Capture the cell that displays the provided text and extract its (x, y) central coordinate. 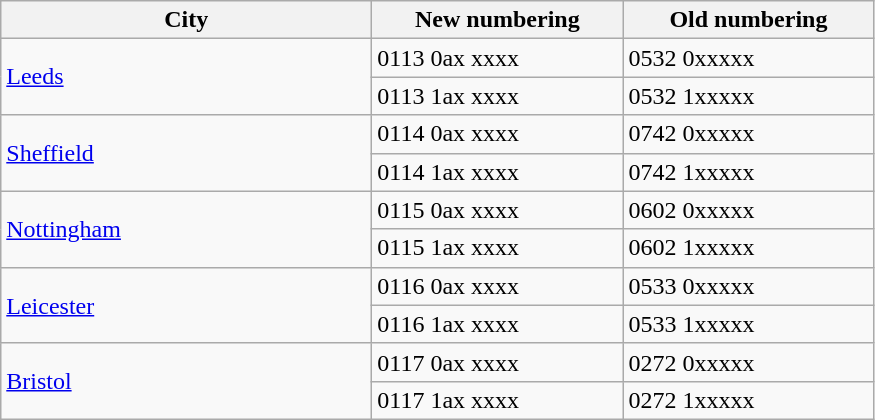
0533 1xxxxx (748, 324)
0742 0xxxxx (748, 134)
0116 1ax xxxx (498, 324)
Nottingham (186, 229)
0115 0ax xxxx (498, 210)
0117 0ax xxxx (498, 362)
0532 1xxxxx (748, 96)
0117 1ax xxxx (498, 400)
Old numbering (748, 20)
0742 1xxxxx (748, 172)
0602 0xxxxx (748, 210)
Bristol (186, 381)
Leeds (186, 77)
0116 0ax xxxx (498, 286)
0272 1xxxxx (748, 400)
0115 1ax xxxx (498, 248)
Leicester (186, 305)
0113 1ax xxxx (498, 96)
0113 0ax xxxx (498, 58)
0602 1xxxxx (748, 248)
0272 0xxxxx (748, 362)
0533 0xxxxx (748, 286)
City (186, 20)
Sheffield (186, 153)
0114 1ax xxxx (498, 172)
New numbering (498, 20)
0114 0ax xxxx (498, 134)
0532 0xxxxx (748, 58)
